Output the [x, y] coordinate of the center of the cell containing the given text.  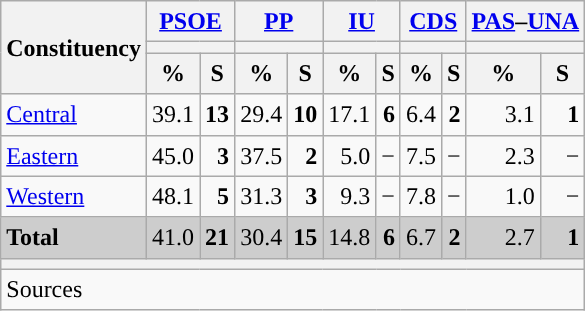
Western [74, 196]
Eastern [74, 156]
PAS–UNA [526, 22]
45.0 [172, 156]
7.5 [420, 156]
7.8 [420, 196]
Central [74, 114]
5 [218, 196]
PP [279, 22]
21 [218, 238]
5.0 [350, 156]
13 [218, 114]
41.0 [172, 238]
1.0 [503, 196]
37.5 [262, 156]
Sources [293, 290]
CDS [433, 22]
PSOE [190, 22]
3.1 [503, 114]
15 [306, 238]
2.7 [503, 238]
IU [362, 22]
Total [74, 238]
10 [306, 114]
6.4 [420, 114]
14.8 [350, 238]
9.3 [350, 196]
2.3 [503, 156]
30.4 [262, 238]
6.7 [420, 238]
17.1 [350, 114]
48.1 [172, 196]
39.1 [172, 114]
31.3 [262, 196]
Constituency [74, 48]
29.4 [262, 114]
